Provide the (X, Y) coordinate of the cell's center where the given text is located.  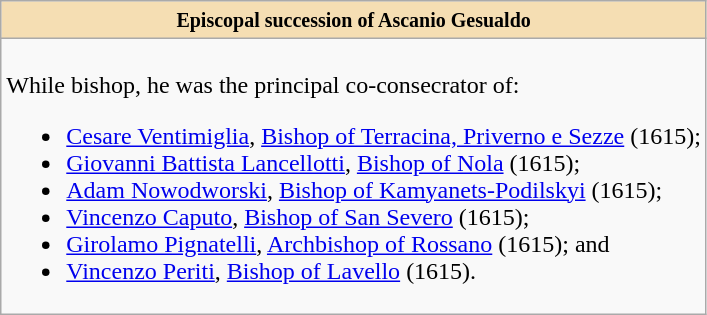
Episcopal succession of Ascanio Gesualdo (354, 20)
